Capture the cell that displays the provided text and extract its [x, y] central coordinate. 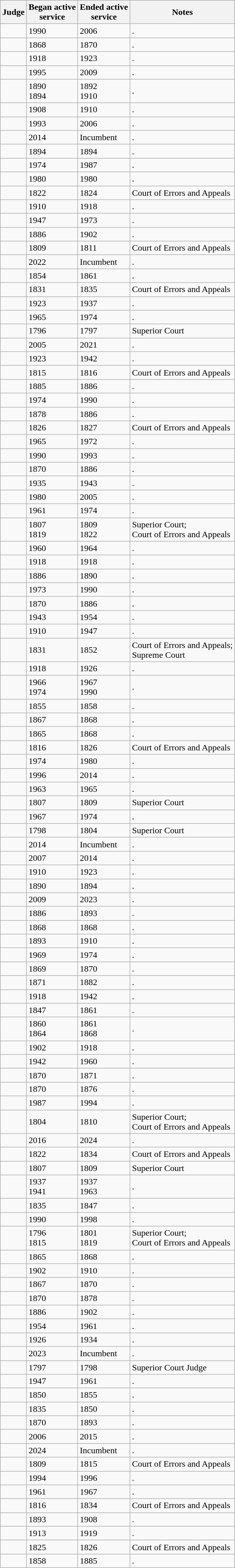
2022 [52, 262]
1796 1815 [52, 1238]
1825 [52, 1547]
1892 1910 [104, 91]
1913 [52, 1533]
Judge [13, 12]
1995 [52, 72]
2015 [104, 1437]
1860 1864 [52, 1029]
19371963 [104, 1187]
1807 1819 [52, 530]
1852 [104, 649]
2021 [104, 345]
1967 1990 [104, 687]
1964 [104, 548]
1810 [104, 1122]
1882 [104, 982]
1966 1974 [52, 687]
1796 [52, 331]
1969 [52, 955]
1876 [104, 1089]
1972 [104, 442]
1998 [104, 1219]
1827 [104, 428]
1809 1822 [104, 530]
Notes [182, 12]
1861 1868 [104, 1029]
1937 [104, 303]
1935 [52, 483]
1801 1819 [104, 1238]
Ended activeservice [104, 12]
1934 [104, 1340]
1963 [52, 789]
1937 1941 [52, 1187]
1869 [52, 969]
1824 [104, 193]
1811 [104, 248]
Began activeservice [52, 12]
1919 [104, 1533]
1854 [52, 276]
2007 [52, 858]
1890 1894 [52, 91]
Court of Errors and Appeals;Supreme Court [182, 649]
Superior Court Judge [182, 1368]
2016 [52, 1140]
